Scan for the cell matching the given text and deliver its [X, Y] coordinate at center. 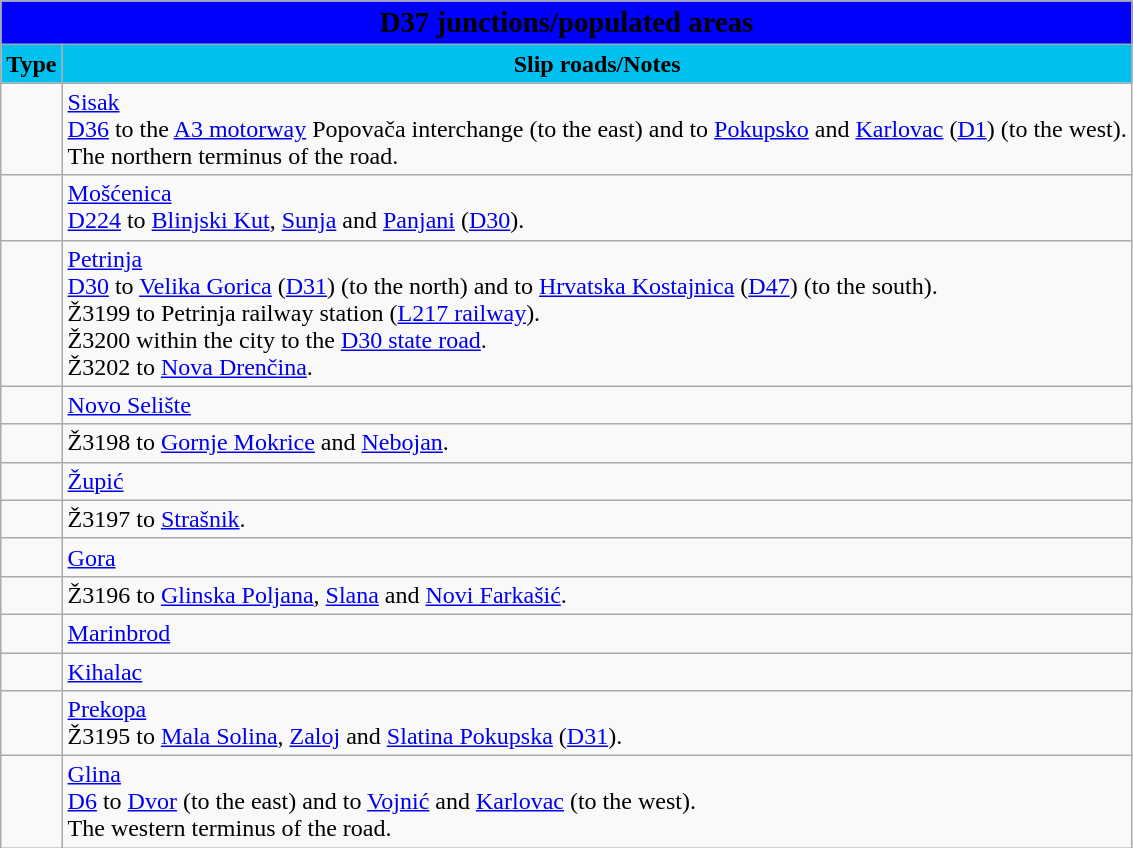
Ž3198 to Gornje Mokrice and Nebojan. [597, 443]
Slip roads/Notes [597, 64]
Type [32, 64]
D37 junctions/populated areas [566, 23]
Marinbrod [597, 633]
Župić [597, 481]
PrekopaŽ3195 to Mala Solina, Zaloj and Slatina Pokupska (D31). [597, 724]
Ž3196 to Glinska Poljana, Slana and Novi Farkašić. [597, 595]
Kihalac [597, 671]
Gora [597, 557]
Ž3197 to Strašnik. [597, 519]
Sisak D36 to the A3 motorway Popovača interchange (to the east) and to Pokupsko and Karlovac (D1) (to the west).The northern terminus of the road. [597, 129]
Novo Selište [597, 405]
Glina D6 to Dvor (to the east) and to Vojnić and Karlovac (to the west).The western terminus of the road. [597, 802]
Mošćenica D224 to Blinjski Kut, Sunja and Panjani (D30). [597, 208]
